For the text-containing cell, return its midpoint in [X, Y] coordinate format. 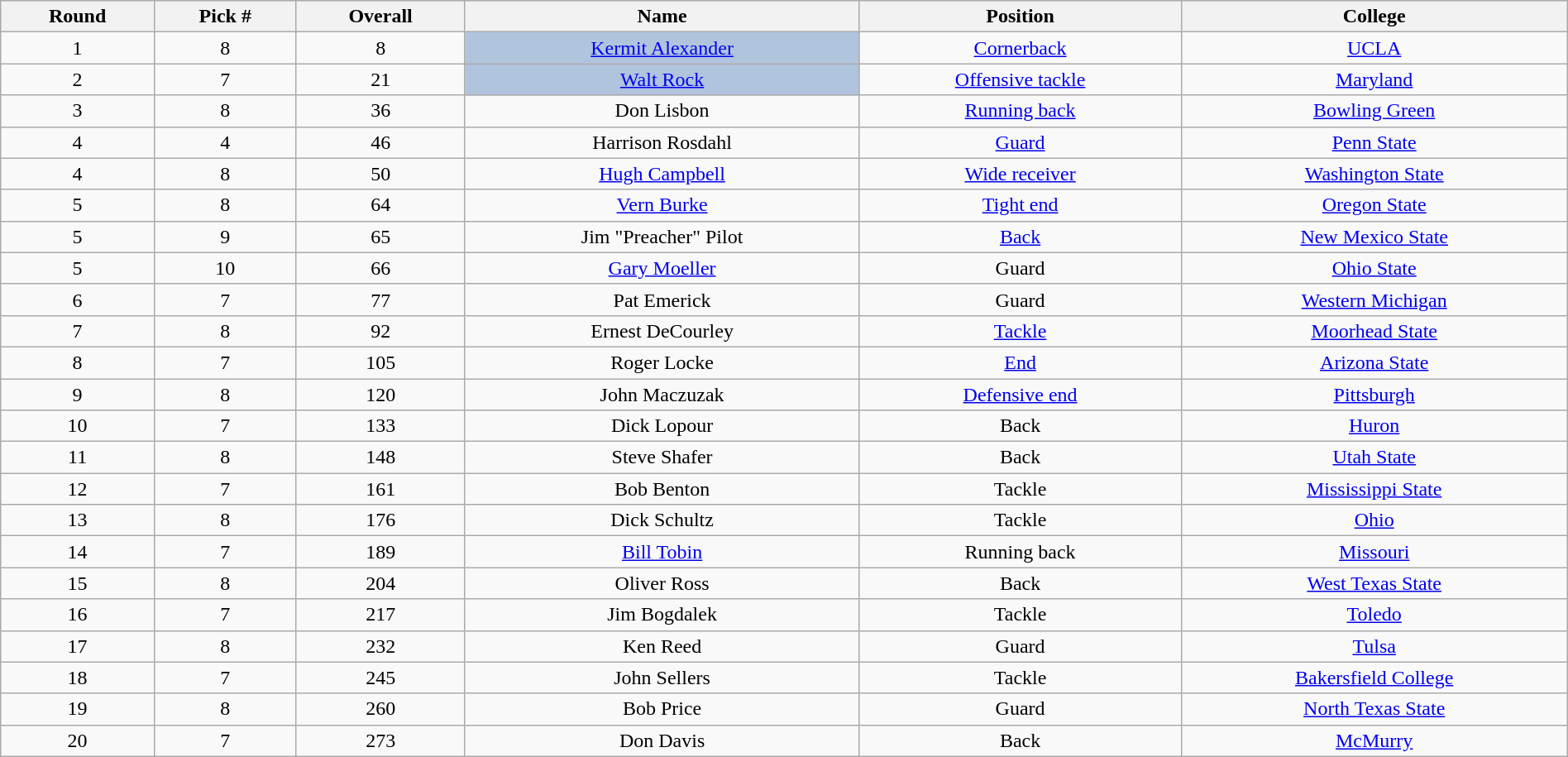
Ohio [1374, 520]
End [1021, 362]
Roger Locke [662, 362]
Don Lisbon [662, 111]
Pat Emerick [662, 299]
20 [78, 740]
19 [78, 709]
Maryland [1374, 79]
217 [380, 615]
105 [380, 362]
Arizona State [1374, 362]
Name [662, 17]
Ohio State [1374, 268]
245 [380, 678]
189 [380, 552]
50 [380, 174]
Western Michigan [1374, 299]
17 [78, 646]
66 [380, 268]
176 [380, 520]
6 [78, 299]
Ernest DeCourley [662, 331]
Utah State [1374, 458]
2 [78, 79]
Position [1021, 17]
Oliver Ross [662, 583]
148 [380, 458]
12 [78, 489]
Ken Reed [662, 646]
Pittsburgh [1374, 395]
John Sellers [662, 678]
120 [380, 395]
16 [78, 615]
36 [380, 111]
Tight end [1021, 205]
Washington State [1374, 174]
Don Davis [662, 740]
161 [380, 489]
21 [380, 79]
18 [78, 678]
Gary Moeller [662, 268]
65 [380, 237]
Missouri [1374, 552]
New Mexico State [1374, 237]
Bakersfield College [1374, 678]
Kermit Alexander [662, 48]
John Maczuzak [662, 395]
Walt Rock [662, 79]
Pick # [225, 17]
15 [78, 583]
77 [380, 299]
11 [78, 458]
273 [380, 740]
Vern Burke [662, 205]
13 [78, 520]
Oregon State [1374, 205]
Penn State [1374, 142]
College [1374, 17]
92 [380, 331]
UCLA [1374, 48]
Bob Price [662, 709]
Mississippi State [1374, 489]
Overall [380, 17]
Offensive tackle [1021, 79]
Dick Lopour [662, 426]
Wide receiver [1021, 174]
Jim Bogdalek [662, 615]
Dick Schultz [662, 520]
North Texas State [1374, 709]
Bob Benton [662, 489]
Toledo [1374, 615]
204 [380, 583]
Harrison Rosdahl [662, 142]
Round [78, 17]
Hugh Campbell [662, 174]
260 [380, 709]
64 [380, 205]
Moorhead State [1374, 331]
Jim "Preacher" Pilot [662, 237]
14 [78, 552]
46 [380, 142]
Defensive end [1021, 395]
3 [78, 111]
Bill Tobin [662, 552]
West Texas State [1374, 583]
Tulsa [1374, 646]
133 [380, 426]
Bowling Green [1374, 111]
Steve Shafer [662, 458]
Huron [1374, 426]
Cornerback [1021, 48]
McMurry [1374, 740]
232 [380, 646]
1 [78, 48]
